Find where the given text appears and provide that cell's center as [x, y] coordinate. 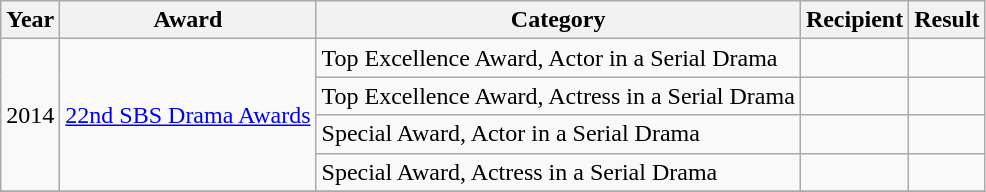
Special Award, Actor in a Serial Drama [558, 134]
Top Excellence Award, Actor in a Serial Drama [558, 58]
2014 [30, 115]
Special Award, Actress in a Serial Drama [558, 172]
Year [30, 20]
22nd SBS Drama Awards [188, 115]
Top Excellence Award, Actress in a Serial Drama [558, 96]
Result [947, 20]
Award [188, 20]
Recipient [854, 20]
Category [558, 20]
